Determine the (x, y) coordinate at the center of the cell enclosing the given text.  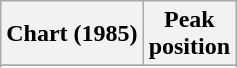
Chart (1985) (72, 34)
Peakposition (189, 34)
